Search for the cell housing the specified text and yield its (x, y) center coordinate. 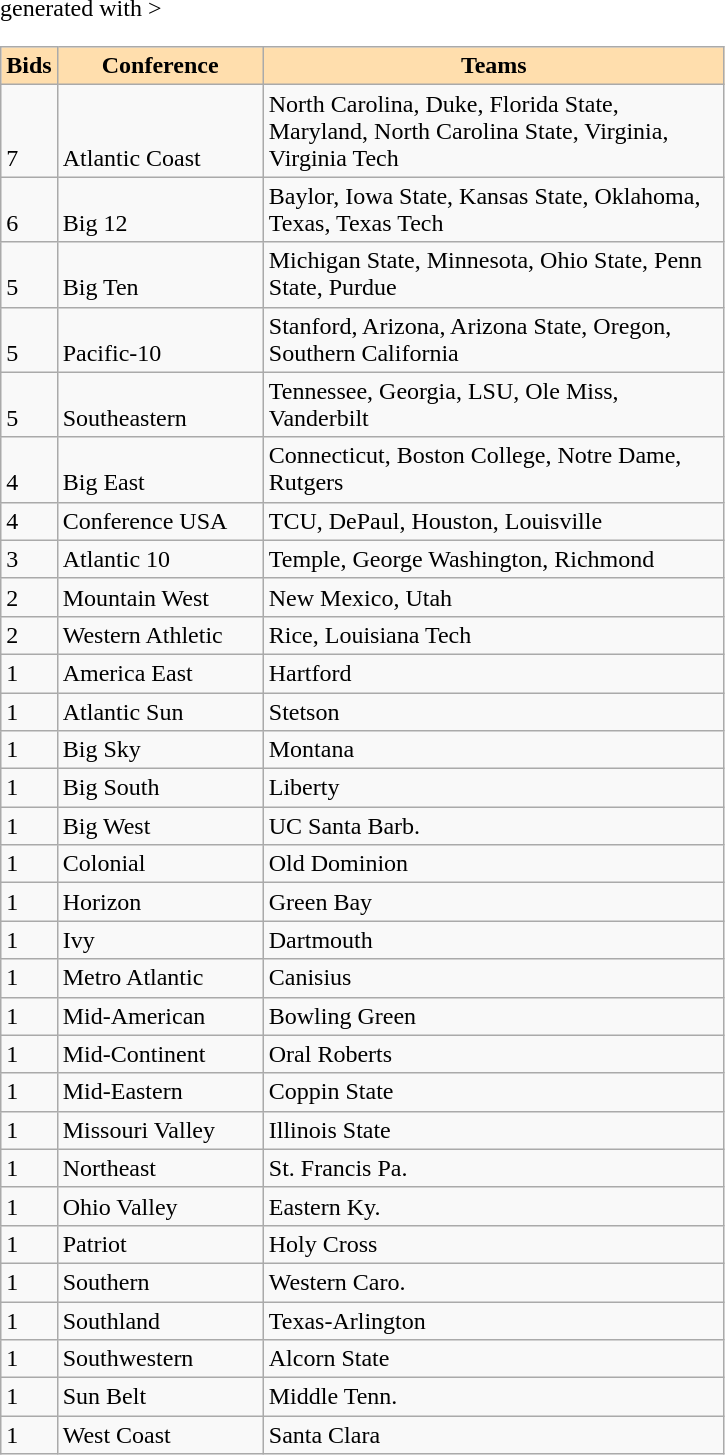
Old Dominion (494, 864)
Big East (160, 470)
Montana (494, 750)
UC Santa Barb. (494, 826)
Missouri Valley (160, 1130)
Alcorn State (494, 1359)
Conference USA (160, 521)
Atlantic Sun (160, 711)
St. Francis Pa. (494, 1168)
Metro Atlantic (160, 978)
3 (29, 559)
Mid-Continent (160, 1054)
Temple, George Washington, Richmond (494, 559)
Ivy (160, 940)
Holy Cross (494, 1244)
Mid-American (160, 1016)
Bowling Green (494, 1016)
Conference (160, 66)
Northeast (160, 1168)
Atlantic Coast (160, 131)
Teams (494, 66)
Green Bay (494, 902)
Oral Roberts (494, 1054)
Canisius (494, 978)
7 (29, 131)
Big West (160, 826)
Illinois State (494, 1130)
Big 12 (160, 210)
America East (160, 673)
North Carolina, Duke, Florida State, Maryland, North Carolina State, Virginia, Virginia Tech (494, 131)
Tennessee, Georgia, LSU, Ole Miss, Vanderbilt (494, 404)
Southland (160, 1321)
Michigan State, Minnesota, Ohio State, Penn State, Purdue (494, 274)
Stetson (494, 711)
Ohio Valley (160, 1206)
Southwestern (160, 1359)
Western Caro. (494, 1282)
Santa Clara (494, 1435)
Baylor, Iowa State, Kansas State, Oklahoma, Texas, Texas Tech (494, 210)
Colonial (160, 864)
Horizon (160, 902)
Bids (29, 66)
Western Athletic (160, 635)
Middle Tenn. (494, 1397)
Texas-Arlington (494, 1321)
Rice, Louisiana Tech (494, 635)
Coppin State (494, 1092)
New Mexico, Utah (494, 597)
Big South (160, 788)
Mountain West (160, 597)
Atlantic 10 (160, 559)
Big Ten (160, 274)
Mid-Eastern (160, 1092)
Pacific-10 (160, 340)
Southern (160, 1282)
Connecticut, Boston College, Notre Dame, Rutgers (494, 470)
Sun Belt (160, 1397)
Stanford, Arizona, Arizona State, Oregon, Southern California (494, 340)
6 (29, 210)
Eastern Ky. (494, 1206)
Liberty (494, 788)
West Coast (160, 1435)
TCU, DePaul, Houston, Louisville (494, 521)
Dartmouth (494, 940)
Southeastern (160, 404)
Hartford (494, 673)
Patriot (160, 1244)
Big Sky (160, 750)
